Return the [X, Y] coordinate for the center point of the cell that contains the specified text.  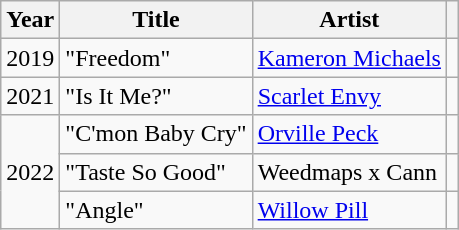
Scarlet Envy [349, 96]
Artist [349, 20]
"Angle" [156, 210]
Year [30, 20]
"Taste So Good" [156, 172]
2019 [30, 58]
2022 [30, 172]
Orville Peck [349, 134]
Willow Pill [349, 210]
Weedmaps x Cann [349, 172]
Kameron Michaels [349, 58]
"Is It Me?" [156, 96]
"Freedom" [156, 58]
"C'mon Baby Cry" [156, 134]
2021 [30, 96]
Title [156, 20]
